Locate the cell with the specified text and output its [X, Y] center coordinate. 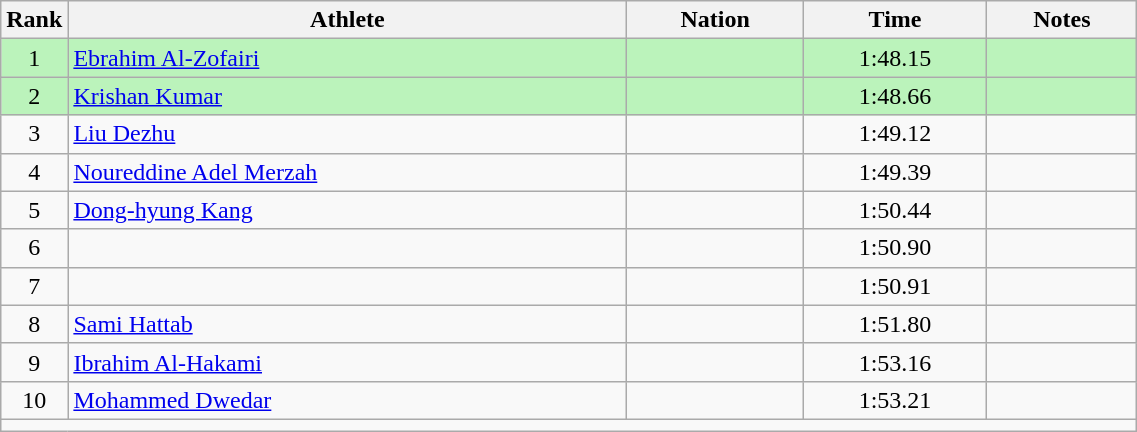
1:48.15 [895, 58]
6 [34, 248]
3 [34, 134]
1:50.91 [895, 286]
Notes [1062, 20]
1:53.21 [895, 400]
Athlete [348, 20]
4 [34, 172]
Rank [34, 20]
10 [34, 400]
1:51.80 [895, 324]
Noureddine Adel Merzah [348, 172]
Sami Hattab [348, 324]
Liu Dezhu [348, 134]
1:50.44 [895, 210]
Ibrahim Al-Hakami [348, 362]
1:49.12 [895, 134]
1:53.16 [895, 362]
Nation [715, 20]
Dong-hyung Kang [348, 210]
9 [34, 362]
7 [34, 286]
1:49.39 [895, 172]
Mohammed Dwedar [348, 400]
8 [34, 324]
2 [34, 96]
1 [34, 58]
1:50.90 [895, 248]
1:48.66 [895, 96]
Krishan Kumar [348, 96]
5 [34, 210]
Time [895, 20]
Ebrahim Al-Zofairi [348, 58]
